Pinpoint the cell where the given text exists, returning its [X, Y] midpoint coordinate. 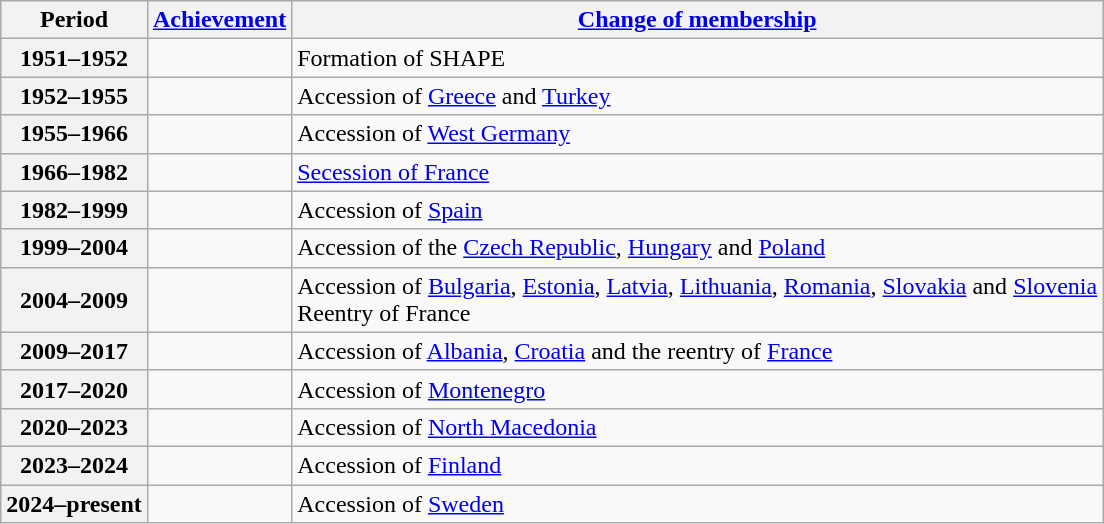
1955–1966 [74, 134]
Accession of Albania, Croatia and the reentry of France [698, 351]
Accession of Greece and Turkey [698, 96]
2017–2020 [74, 389]
1952–1955 [74, 96]
Accession of West Germany [698, 134]
Achievement [219, 20]
2004–2009 [74, 300]
Accession of Finland [698, 465]
2020–2023 [74, 427]
2023–2024 [74, 465]
Period [74, 20]
Accession of Montenegro [698, 389]
Accession of the Czech Republic, Hungary and Poland [698, 248]
Accession of Spain [698, 210]
1999–2004 [74, 248]
Change of membership [698, 20]
Secession of France [698, 172]
1966–1982 [74, 172]
Formation of SHAPE [698, 58]
Accession of Sweden [698, 503]
Accession of North Macedonia [698, 427]
Accession of Bulgaria, Estonia, Latvia, Lithuania, Romania, Slovakia and SloveniaReentry of France [698, 300]
2009–2017 [74, 351]
2024–present [74, 503]
1982–1999 [74, 210]
1951–1952 [74, 58]
